Identify which cell holds the provided text, then report its [X, Y] central coordinate. 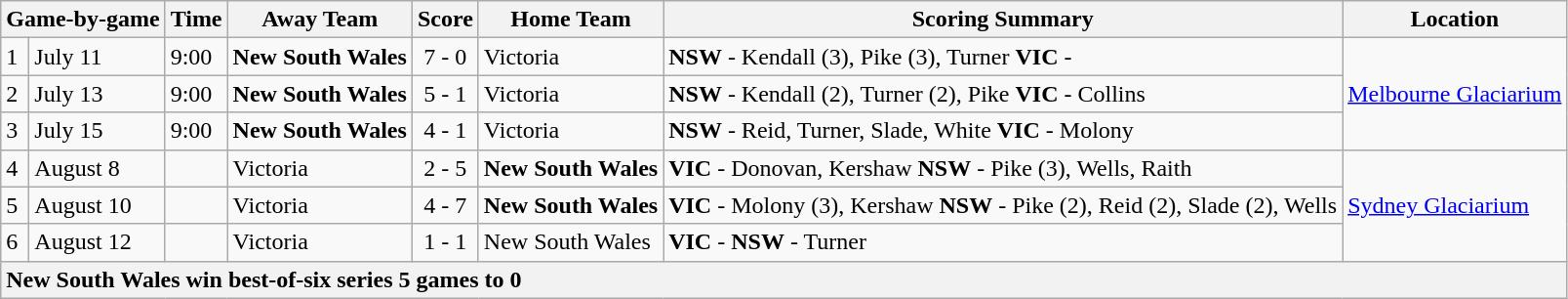
VIC - NSW - Turner [1003, 242]
August 12 [98, 242]
4 [16, 168]
7 - 0 [445, 57]
3 [16, 131]
6 [16, 242]
Away Team [320, 20]
4 - 7 [445, 205]
1 [16, 57]
VIC - Molony (3), Kershaw NSW - Pike (2), Reid (2), Slade (2), Wells [1003, 205]
July 15 [98, 131]
Game-by-game [83, 20]
August 8 [98, 168]
Melbourne Glaciarium [1455, 94]
2 - 5 [445, 168]
New South Wales win best-of-six series 5 games to 0 [784, 279]
July 13 [98, 94]
Home Team [570, 20]
Sydney Glaciarium [1455, 205]
5 [16, 205]
NSW - Kendall (3), Pike (3), Turner VIC - [1003, 57]
Scoring Summary [1003, 20]
NSW - Reid, Turner, Slade, White VIC - Molony [1003, 131]
4 - 1 [445, 131]
Time [196, 20]
August 10 [98, 205]
Location [1455, 20]
Score [445, 20]
2 [16, 94]
NSW - Kendall (2), Turner (2), Pike VIC - Collins [1003, 94]
5 - 1 [445, 94]
1 - 1 [445, 242]
VIC - Donovan, Kershaw NSW - Pike (3), Wells, Raith [1003, 168]
July 11 [98, 57]
